Provide the [x, y] coordinate of the cell's center where the given text is located.  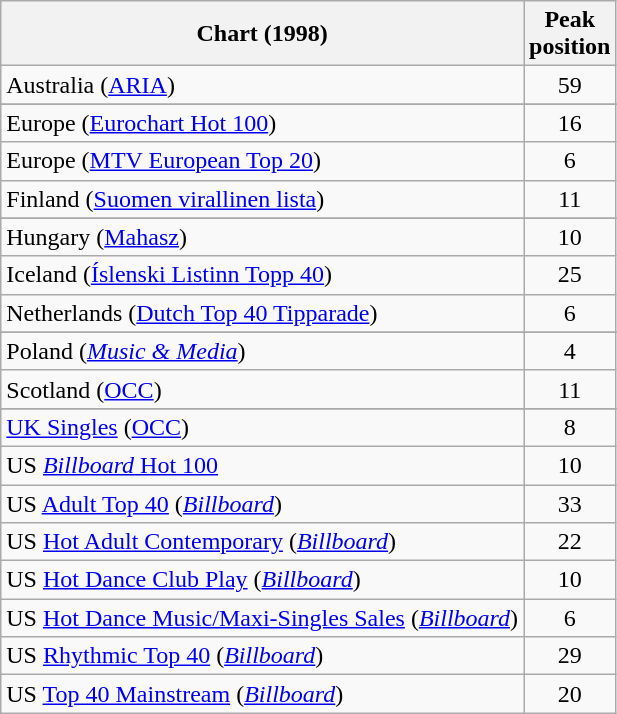
UK Singles (OCC) [262, 427]
US Hot Adult Contemporary (Billboard) [262, 542]
16 [570, 123]
Netherlands (Dutch Top 40 Tipparade) [262, 313]
Poland (Music & Media) [262, 351]
Hungary (Mahasz) [262, 237]
Europe (Eurochart Hot 100) [262, 123]
59 [570, 85]
33 [570, 503]
US Hot Dance Club Play (Billboard) [262, 580]
25 [570, 275]
US Billboard Hot 100 [262, 465]
US Rhythmic Top 40 (Billboard) [262, 656]
29 [570, 656]
Chart (1998) [262, 34]
Scotland (OCC) [262, 389]
US Top 40 Mainstream (Billboard) [262, 694]
US Hot Dance Music/Maxi-Singles Sales (Billboard) [262, 618]
22 [570, 542]
US Adult Top 40 (Billboard) [262, 503]
Australia (ARIA) [262, 85]
Iceland (Íslenski Listinn Topp 40) [262, 275]
Finland (Suomen virallinen lista) [262, 199]
8 [570, 427]
Europe (MTV European Top 20) [262, 161]
Peakposition [570, 34]
20 [570, 694]
4 [570, 351]
